Locate the cell with the specified text and output its (x, y) center coordinate. 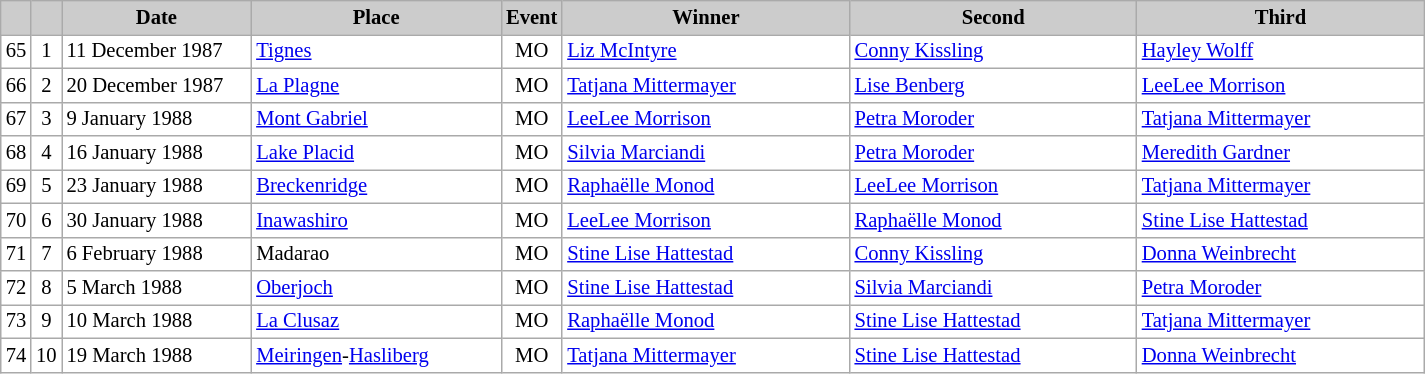
10 March 1988 (157, 321)
La Plagne (376, 85)
Third (1280, 17)
68 (16, 153)
Liz McIntyre (706, 51)
6 (46, 220)
11 December 1987 (157, 51)
72 (16, 287)
Place (376, 17)
66 (16, 85)
7 (46, 254)
30 January 1988 (157, 220)
3 (46, 119)
65 (16, 51)
Date (157, 17)
69 (16, 186)
6 February 1988 (157, 254)
73 (16, 321)
Meiringen-Hasliberg (376, 355)
9 (46, 321)
Hayley Wolff (1280, 51)
70 (16, 220)
Oberjoch (376, 287)
2 (46, 85)
Winner (706, 17)
19 March 1988 (157, 355)
20 December 1987 (157, 85)
5 (46, 186)
10 (46, 355)
4 (46, 153)
74 (16, 355)
71 (16, 254)
9 January 1988 (157, 119)
Lake Placid (376, 153)
Inawashiro (376, 220)
67 (16, 119)
23 January 1988 (157, 186)
5 March 1988 (157, 287)
16 January 1988 (157, 153)
Event (532, 17)
8 (46, 287)
La Clusaz (376, 321)
Mont Gabriel (376, 119)
Lise Benberg (994, 85)
Breckenridge (376, 186)
1 (46, 51)
Meredith Gardner (1280, 153)
Madarao (376, 254)
Second (994, 17)
Tignes (376, 51)
